Capture the cell that displays the provided text and extract its [x, y] central coordinate. 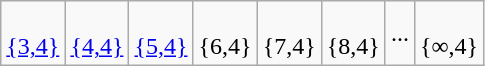
{∞,4} [448, 34]
{4,4} [97, 34]
{8,4} [353, 34]
{7,4} [289, 34]
{6,4} [225, 34]
{5,4} [161, 34]
... [400, 34]
{3,4} [33, 34]
